Capture the cell that displays the provided text and extract its (X, Y) central coordinate. 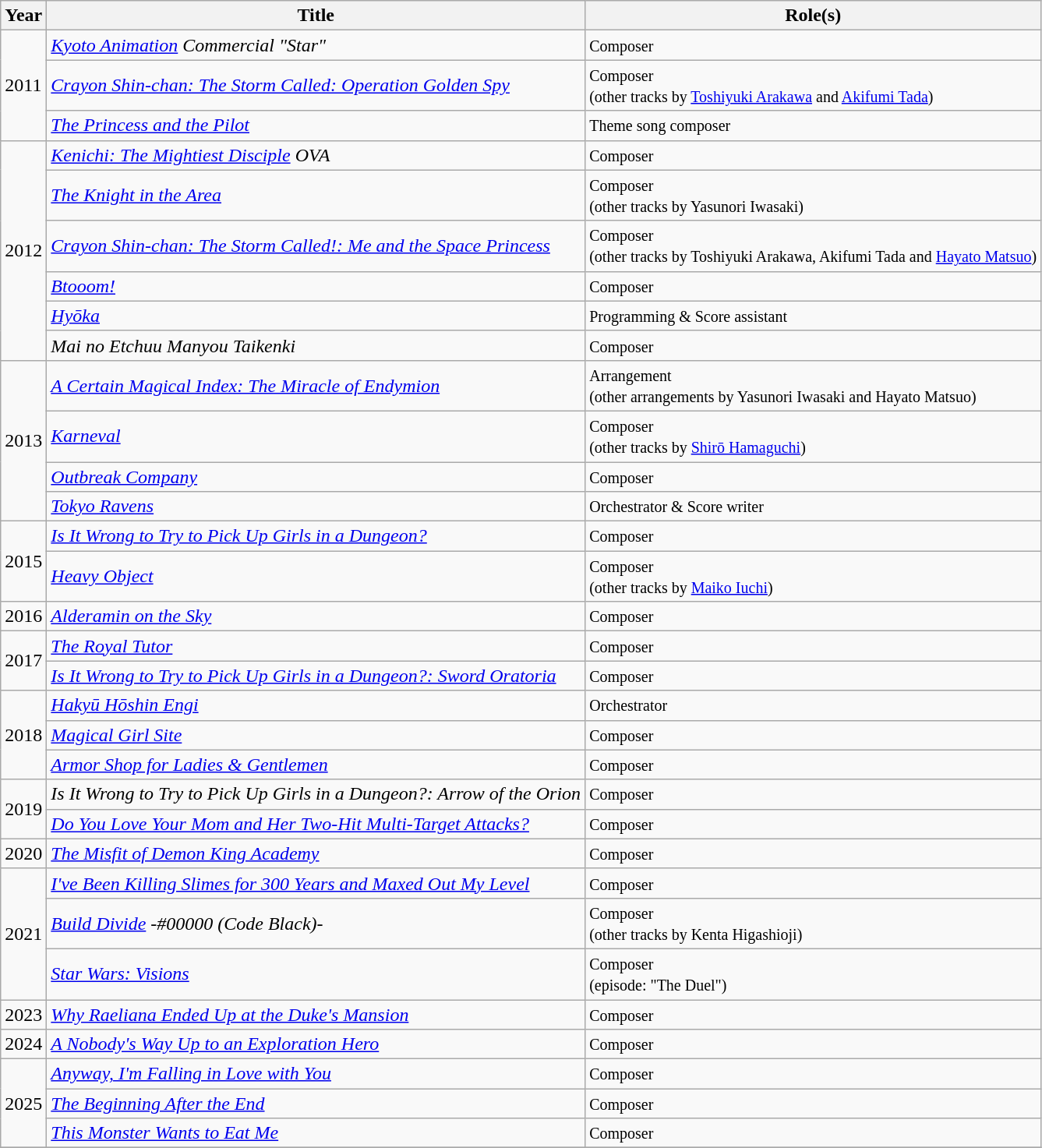
A Nobody's Way Up to an Exploration Hero (316, 1044)
2020 (23, 853)
Tokyo Ravens (316, 507)
Alderamin on the Sky (316, 616)
Composer(other tracks by Yasunori Iwasaki) (814, 195)
This Monster Wants to Eat Me (316, 1133)
Armor Shop for Ladies & Gentlemen (316, 765)
Programming & Score assistant (814, 316)
2018 (23, 735)
Arrangement(other arrangements by Yasunori Iwasaki and Hayato Matsuo) (814, 385)
Composer(episode: "The Duel") (814, 974)
Composer(other tracks by Maiko Iuchi) (814, 577)
2011 (23, 86)
Heavy Object (316, 577)
Is It Wrong to Try to Pick Up Girls in a Dungeon?: Arrow of the Orion (316, 794)
The Royal Tutor (316, 646)
Mai no Etchuu Manyou Taikenki (316, 345)
The Misfit of Demon King Academy (316, 853)
I've Been Killing Slimes for 300 Years and Maxed Out My Level (316, 883)
2021 (23, 934)
2015 (23, 561)
Composer(other tracks by Kenta Higashioji) (814, 923)
Crayon Shin-chan: The Storm Called: Operation Golden Spy (316, 86)
Composer(other tracks by Shirō Hamaguchi) (814, 436)
2017 (23, 661)
2019 (23, 809)
2012 (23, 250)
2025 (23, 1104)
Anyway, I'm Falling in Love with You (316, 1074)
Btooom! (316, 286)
Kyoto Animation Commercial "Star" (316, 45)
Crayon Shin-chan: The Storm Called!: Me and the Space Princess (316, 246)
Star Wars: Visions (316, 974)
Kenichi: The Mightiest Disciple OVA (316, 155)
Why Raeliana Ended Up at the Duke's Mansion (316, 1014)
Composer(other tracks by Toshiyuki Arakawa, Akifumi Tada and Hayato Matsuo) (814, 246)
2023 (23, 1014)
Karneval (316, 436)
Hakyū Hōshin Engi (316, 705)
Is It Wrong to Try to Pick Up Girls in a Dungeon?: Sword Oratoria (316, 676)
2024 (23, 1044)
Outbreak Company (316, 476)
The Princess and the Pilot (316, 125)
Is It Wrong to Try to Pick Up Girls in a Dungeon? (316, 536)
A Certain Magical Index: The Miracle of Endymion (316, 385)
2016 (23, 616)
Year (23, 16)
Do You Love Your Mom and Her Two-Hit Multi-Target Attacks? (316, 824)
The Knight in the Area (316, 195)
Title (316, 16)
Orchestrator (814, 705)
Orchestrator & Score writer (814, 507)
Composer(other tracks by Toshiyuki Arakawa and Akifumi Tada) (814, 86)
Role(s) (814, 16)
Hyōka (316, 316)
Theme song composer (814, 125)
Build Divide -#00000 (Code Black)- (316, 923)
Magical Girl Site (316, 735)
2013 (23, 440)
The Beginning After the End (316, 1104)
